Extract the [X, Y] coordinate from the center of the cell holding the provided text.  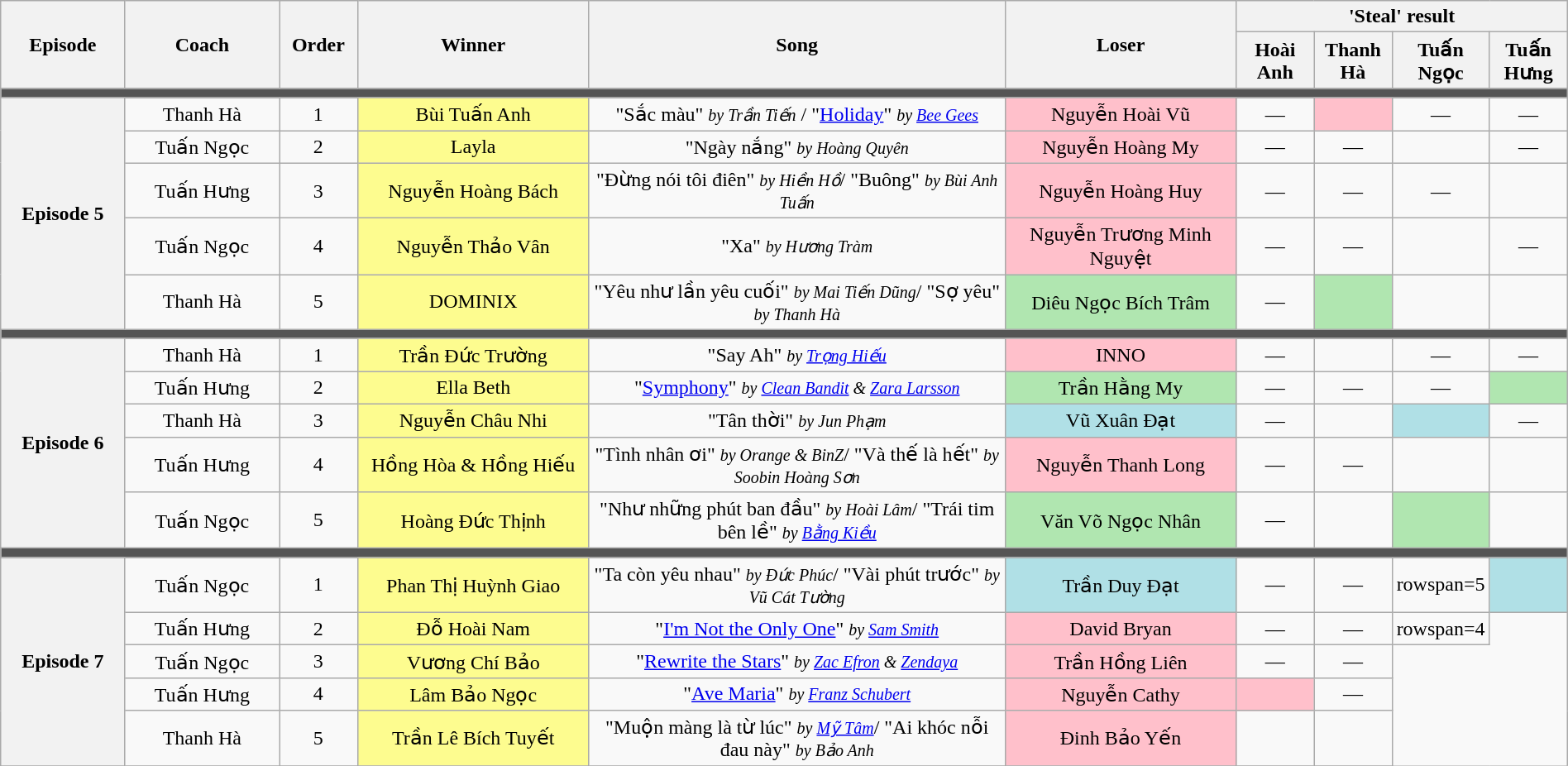
Episode 5 [63, 213]
Vương Chí Bảo [473, 662]
DOMINIX [473, 303]
Vũ Xuân Đạt [1121, 420]
Trần Duy Đạt [1121, 586]
rowspan=5 [1441, 586]
Nguyễn Hoài Vũ [1121, 114]
"Ngày nắng" by Hoàng Quyên [797, 147]
Nguyễn Trương Minh Nguyệt [1121, 247]
"Rewrite the Stars" by Zac Efron & Zendaya [797, 662]
Hồng Hòa & Hồng Hiếu [473, 465]
INNO [1121, 355]
"Tân thời" by Jun Phạm [797, 420]
"Yêu như lần yêu cuối" by Mai Tiến Dũng/ "Sợ yêu" by Thanh Hà [797, 303]
Bùi Tuấn Anh [473, 114]
Song [797, 45]
Hoài Anh [1275, 60]
Winner [473, 45]
Episode [63, 45]
"Muộn màng là từ lúc" by Mỹ Tâm/ "Ai khóc nỗi đau này" by Bảo Anh [797, 738]
rowspan=4 [1441, 629]
Ella Beth [473, 388]
Lâm Bảo Ngọc [473, 694]
Trần Hồng Liên [1121, 662]
Episode 7 [63, 662]
"Sắc màu" by Trần Tiến / "Holiday" by Bee Gees [797, 114]
Nguyễn Thảo Vân [473, 247]
Đinh Bảo Yến [1121, 738]
Phan Thị Huỳnh Giao [473, 586]
"Ave Maria" by Franz Schubert [797, 694]
"I'm Not the Only One" by Sam Smith [797, 629]
Coach [202, 45]
'Steal' result [1402, 17]
Loser [1121, 45]
"Symphony" by Clean Bandit & Zara Larsson [797, 388]
"Đừng nói tôi điên" by Hiền Hồ/ "Buông" by Bùi Anh Tuấn [797, 190]
Nguyễn Hoàng Huy [1121, 190]
Nguyễn Châu Nhi [473, 420]
Trần Hằng My [1121, 388]
Nguyễn Hoàng Bách [473, 190]
Trần Đức Trường [473, 355]
Nguyễn Cathy [1121, 694]
Văn Võ Ngọc Nhân [1121, 520]
Nguyễn Hoàng My [1121, 147]
Episode 6 [63, 443]
"Say Ah" by Trọng Hiếu [797, 355]
"Như những phút ban đầu" by Hoài Lâm/ "Trái tim bên lề" by Bằng Kiều [797, 520]
Đỗ Hoài Nam [473, 629]
"Tình nhân ơi" by Orange & BinZ/ "Và thế là hết" by Soobin Hoàng Sơn [797, 465]
"Xa" by Hương Tràm [797, 247]
Trần Lê Bích Tuyết [473, 738]
"Ta còn yêu nhau" by Đức Phúc/ "Vài phút trước" by Vũ Cát Tường [797, 586]
Nguyễn Thanh Long [1121, 465]
Hoàng Đức Thịnh [473, 520]
Layla [473, 147]
David Bryan [1121, 629]
Order [318, 45]
Diêu Ngọc Bích Trâm [1121, 303]
